Capture the cell that displays the provided text and extract its (x, y) central coordinate. 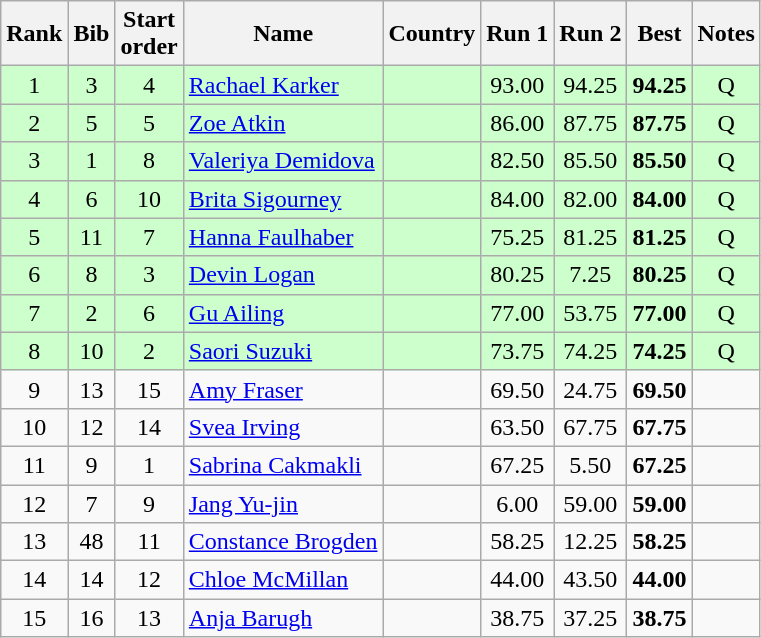
Startorder (149, 34)
Devin Logan (283, 275)
Rachael Karker (283, 85)
Best (660, 34)
Anja Barugh (283, 618)
Constance Brogden (283, 542)
82.00 (590, 199)
Name (283, 34)
48 (92, 542)
7.25 (590, 275)
Jang Yu-jin (283, 503)
12.25 (590, 542)
16 (92, 618)
Rank (34, 34)
Svea Irving (283, 427)
5.50 (590, 465)
Brita Sigourney (283, 199)
Valeriya Demidova (283, 161)
Zoe Atkin (283, 123)
Amy Fraser (283, 389)
Bib (92, 34)
Run 1 (518, 34)
37.25 (590, 618)
6.00 (518, 503)
Country (432, 34)
Sabrina Cakmakli (283, 465)
82.50 (518, 161)
Notes (726, 34)
75.25 (518, 237)
53.75 (590, 313)
93.00 (518, 85)
Gu Ailing (283, 313)
Hanna Faulhaber (283, 237)
63.50 (518, 427)
Saori Suzuki (283, 351)
24.75 (590, 389)
73.75 (518, 351)
Run 2 (590, 34)
Chloe McMillan (283, 580)
86.00 (518, 123)
43.50 (590, 580)
